Scan for the cell matching the given text and deliver its [X, Y] coordinate at center. 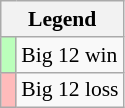
Big 12 loss [70, 90]
Big 12 win [70, 55]
Legend [62, 19]
